Extract the [x, y] coordinate from the center of the cell holding the provided text.  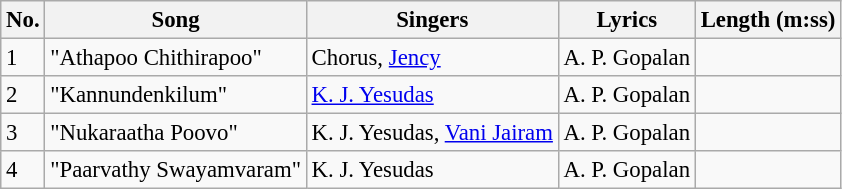
"Kannundenkilum" [176, 95]
Chorus, Jency [432, 58]
"Athapoo Chithirapoo" [176, 58]
K. J. Yesudas, Vani Jairam [432, 133]
4 [23, 170]
2 [23, 95]
Singers [432, 20]
No. [23, 20]
Song [176, 20]
1 [23, 58]
Lyrics [626, 20]
"Nukaraatha Poovo" [176, 133]
3 [23, 133]
Length (m:ss) [768, 20]
"Paarvathy Swayamvaram" [176, 170]
